From the cell containing the given text, extract its center point as [X, Y] coordinate. 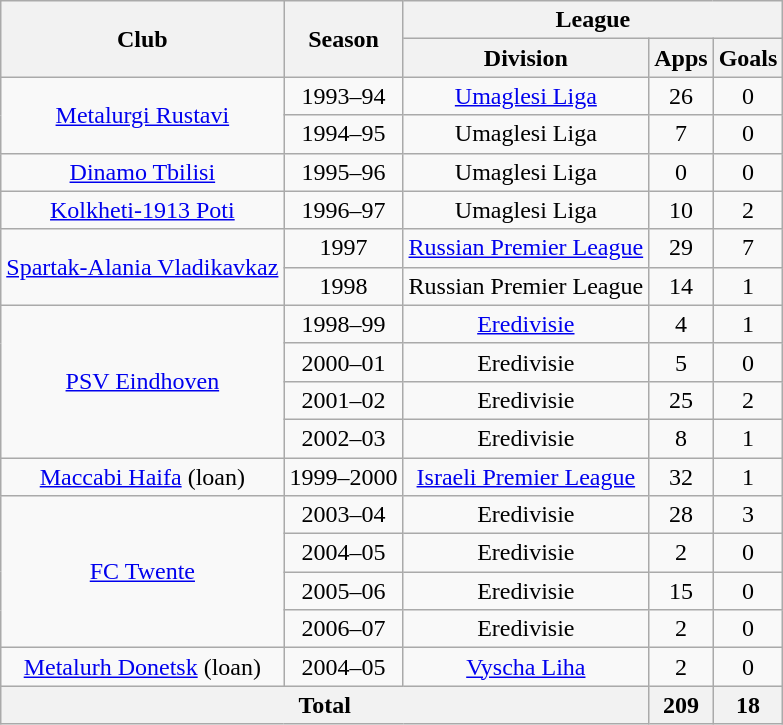
Metalurgi Rustavi [142, 115]
1994–95 [344, 134]
2006–07 [344, 629]
Total [325, 705]
1996–97 [344, 210]
Maccabi Haifa (loan) [142, 477]
3 [748, 515]
Israeli Premier League [526, 477]
14 [681, 286]
4 [681, 324]
32 [681, 477]
1998 [344, 286]
1999–2000 [344, 477]
5 [681, 362]
15 [681, 591]
2005–06 [344, 591]
2002–03 [344, 438]
1993–94 [344, 96]
18 [748, 705]
8 [681, 438]
Vyscha Liha [526, 667]
Apps [681, 58]
PSV Eindhoven [142, 381]
25 [681, 400]
2001–02 [344, 400]
2003–04 [344, 515]
2000–01 [344, 362]
Club [142, 39]
1995–96 [344, 172]
209 [681, 705]
Goals [748, 58]
FC Twente [142, 572]
Division [526, 58]
10 [681, 210]
1998–99 [344, 324]
Dinamo Tbilisi [142, 172]
Spartak-Alania Vladikavkaz [142, 267]
Season [344, 39]
28 [681, 515]
26 [681, 96]
League [593, 20]
29 [681, 248]
Kolkheti-1913 Poti [142, 210]
1997 [344, 248]
Metalurh Donetsk (loan) [142, 667]
